Search for the cell housing the specified text and yield its (X, Y) center coordinate. 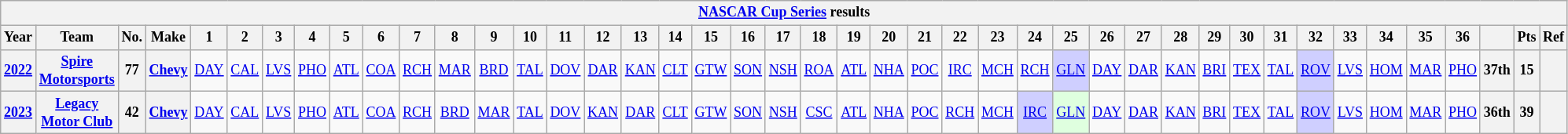
18 (819, 38)
2023 (19, 113)
37th (1497, 71)
Pts (1527, 38)
36th (1497, 113)
34 (1386, 38)
12 (603, 38)
CSC (819, 113)
7 (418, 38)
36 (1463, 38)
19 (854, 38)
4 (313, 38)
2022 (19, 71)
24 (1035, 38)
Make (168, 38)
6 (381, 38)
33 (1349, 38)
28 (1180, 38)
Year (19, 38)
8 (455, 38)
ROA (819, 71)
25 (1071, 38)
39 (1527, 113)
26 (1107, 38)
13 (640, 38)
3 (278, 38)
Ref (1554, 38)
Spire Motorsports (77, 71)
No. (132, 38)
77 (132, 71)
14 (675, 38)
Team (77, 38)
30 (1247, 38)
9 (494, 38)
NASCAR Cup Series results (785, 13)
29 (1214, 38)
23 (998, 38)
Legacy Motor Club (77, 113)
27 (1143, 38)
20 (889, 38)
11 (565, 38)
10 (530, 38)
32 (1316, 38)
31 (1280, 38)
17 (783, 38)
22 (960, 38)
1 (209, 38)
16 (749, 38)
21 (925, 38)
5 (346, 38)
2 (245, 38)
42 (132, 113)
35 (1426, 38)
